Identify which cell holds the provided text, then report its (X, Y) central coordinate. 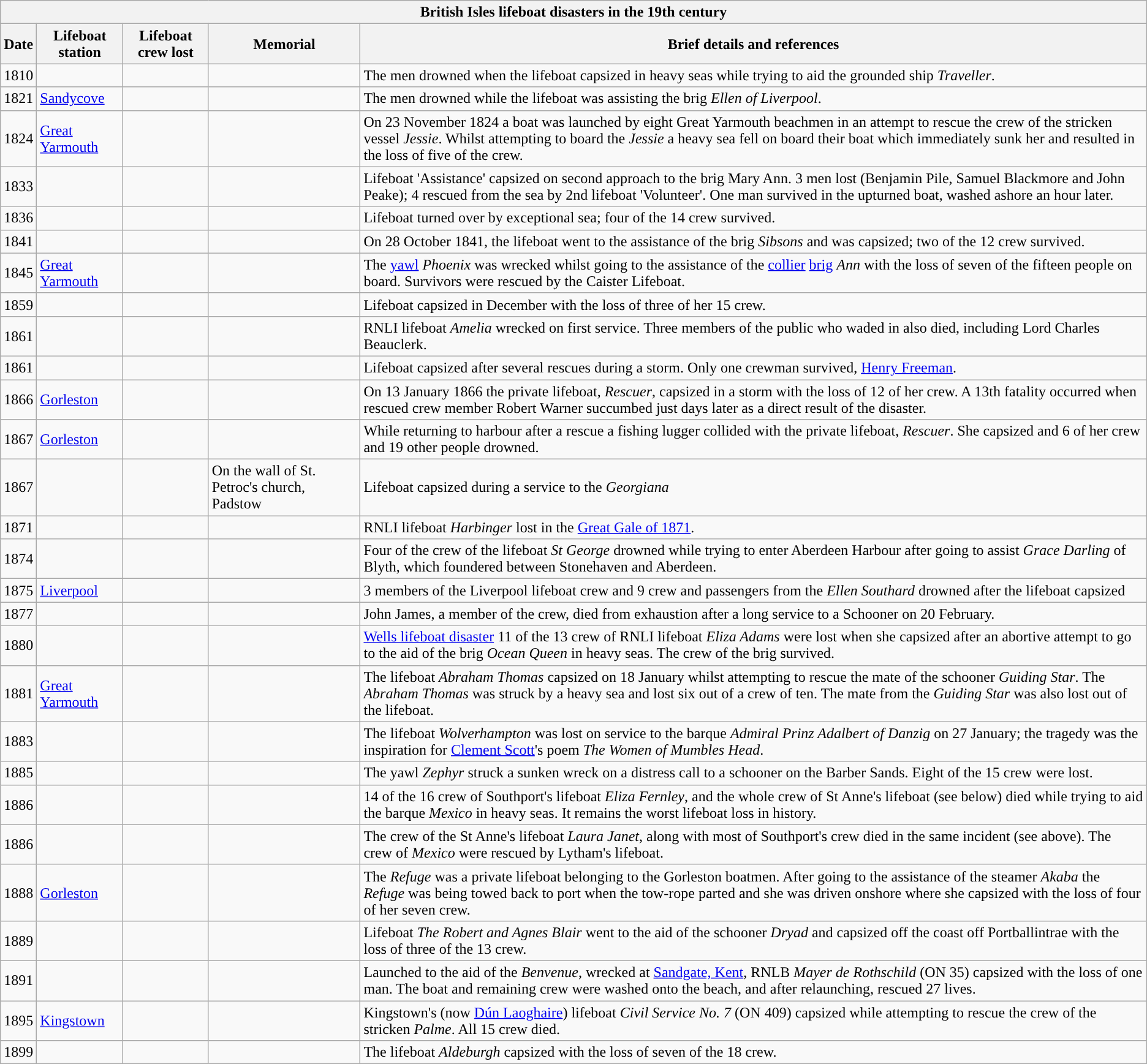
Sandycove (80, 99)
1888 (18, 892)
1877 (18, 614)
1845 (18, 273)
Lifeboat station (80, 44)
Memorial (284, 44)
3 members of the Liverpool lifeboat crew and 9 crew and passengers from the Ellen Southard drowned after the lifeboat capsized (754, 590)
1824 (18, 138)
The men drowned when the lifeboat capsized in heavy seas while trying to aid the grounded ship Traveller. (754, 75)
1874 (18, 559)
RNLI lifeboat Amelia wrecked on first service. Three members of the public who waded in also died, including Lord Charles Beauclerk. (754, 336)
On the wall of St. Petroc's church, Padstow (284, 488)
1889 (18, 941)
The yawl Zephyr struck a sunken wreck on a distress call to a schooner on the Barber Sands. Eight of the 15 crew were lost. (754, 773)
British Isles lifeboat disasters in the 19th century (573, 12)
1836 (18, 218)
1841 (18, 241)
Brief details and references (754, 44)
1871 (18, 527)
The men drowned while the lifeboat was assisting the brig Ellen of Liverpool. (754, 99)
RNLI lifeboat Harbinger lost in the Great Gale of 1871. (754, 527)
1880 (18, 646)
Lifeboat capsized in December with the loss of three of her 15 crew. (754, 304)
Lifeboat turned over by exceptional sea; four of the 14 crew survived. (754, 218)
Kingstown (80, 1021)
Date (18, 44)
1899 (18, 1052)
1883 (18, 741)
Lifeboat capsized during a service to the Georgiana (754, 488)
Liverpool (80, 590)
1833 (18, 186)
1885 (18, 773)
The lifeboat Aldeburgh capsized with the loss of seven of the 18 crew. (754, 1052)
Lifeboat capsized after several rescues during a storm. Only one crewman survived, Henry Freeman. (754, 368)
1859 (18, 304)
1891 (18, 980)
John James, a member of the crew, died from exhaustion after a long service to a Schooner on 20 February. (754, 614)
1866 (18, 399)
1810 (18, 75)
1895 (18, 1021)
Lifeboat crew lost (165, 44)
1821 (18, 99)
On 28 October 1841, the lifeboat went to the assistance of the brig Sibsons and was capsized; two of the 12 crew survived. (754, 241)
1881 (18, 693)
1875 (18, 590)
